Capture the cell that displays the provided text and extract its (x, y) central coordinate. 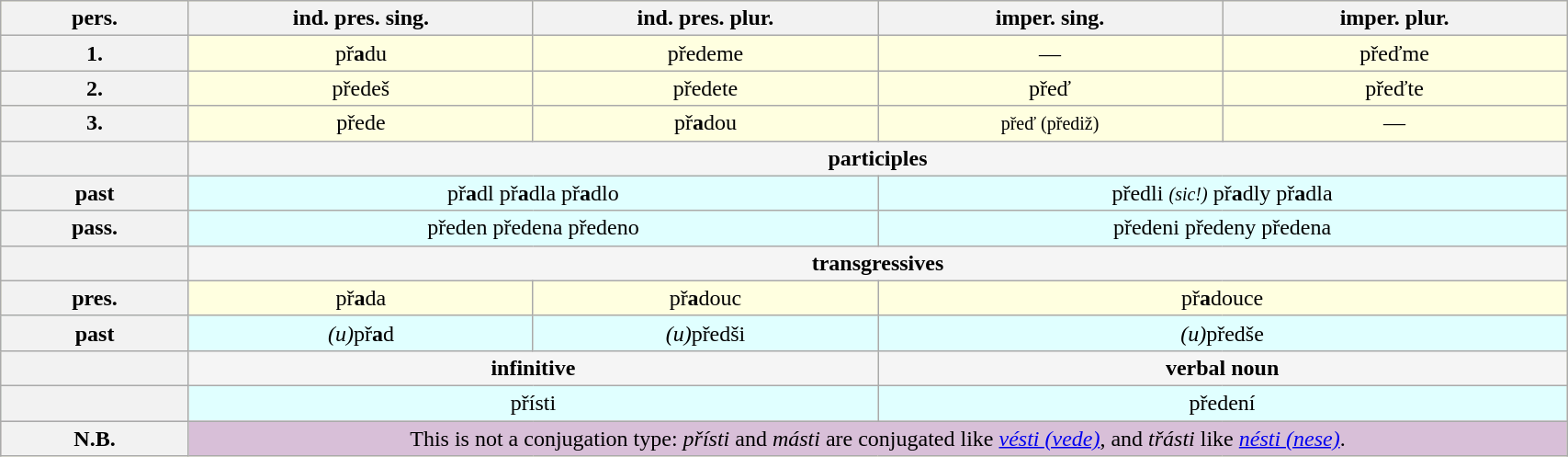
předení (1223, 403)
3. (96, 123)
pers. (96, 18)
pass. (96, 228)
N.B. (96, 439)
přada (360, 298)
předeni předeny předena (1223, 228)
přeďte (1394, 88)
This is not a conjugation type: přísti and másti are conjugated like vésti (vede), and třásti like nésti (nese). (877, 439)
předen předena předeno (533, 228)
transgressives (877, 263)
přede (360, 123)
(u)přad (360, 333)
ind. pres. sing. (360, 18)
přadou (705, 123)
infinitive (533, 368)
přadu (360, 53)
imper. sing. (1051, 18)
pres. (96, 298)
předete (705, 88)
předli (sic!) přadly přadla (1223, 193)
předeme (705, 53)
(u)předši (705, 333)
přeď (1051, 88)
přadouc (705, 298)
přeďme (1394, 53)
(u)předše (1223, 333)
verbal noun (1223, 368)
předeš (360, 88)
přísti (533, 403)
přadouce (1223, 298)
přadl přadla přadlo (533, 193)
1. (96, 53)
2. (96, 88)
imper. plur. (1394, 18)
participles (877, 158)
přeď (přediž) (1051, 123)
ind. pres. plur. (705, 18)
